Scan for the cell matching the given text and deliver its (x, y) coordinate at center. 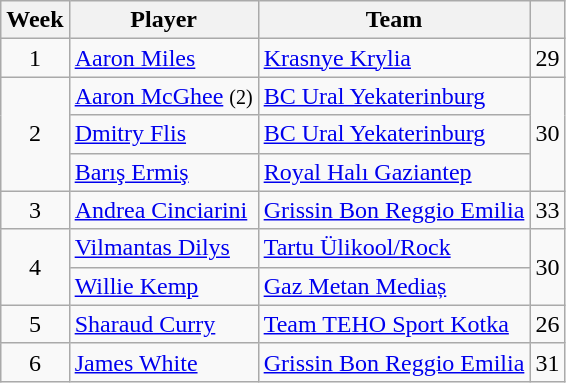
26 (548, 324)
Sharaud Curry (164, 324)
33 (548, 210)
5 (35, 324)
Team TEHO Sport Kotka (394, 324)
1 (35, 58)
Dmitry Flis (164, 134)
29 (548, 58)
4 (35, 267)
Aaron Miles (164, 58)
Krasnye Krylia (394, 58)
Willie Kemp (164, 286)
Player (164, 20)
Team (394, 20)
Tartu Ülikool/Rock (394, 248)
Week (35, 20)
Vilmantas Dilys (164, 248)
Aaron McGhee (2) (164, 96)
31 (548, 362)
Gaz Metan Mediaș (394, 286)
Andrea Cinciarini (164, 210)
James White (164, 362)
Barış Ermiş (164, 172)
3 (35, 210)
Royal Halı Gaziantep (394, 172)
2 (35, 134)
6 (35, 362)
